Detect which cell encompasses the target text, then output its (x, y) center coordinate. 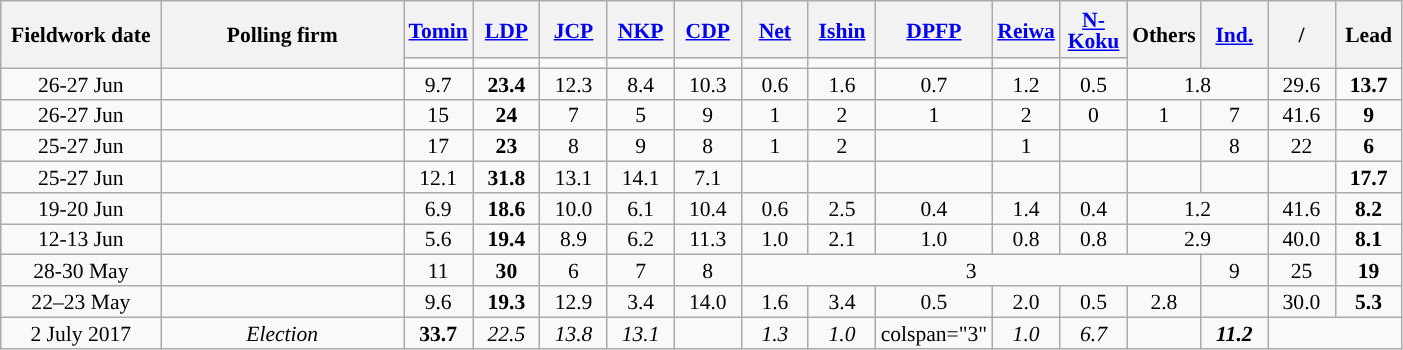
Ind. (1234, 34)
14.0 (708, 302)
11 (438, 270)
33.7 (438, 332)
6.7 (1094, 332)
30 (506, 270)
6.9 (438, 208)
17 (438, 146)
DPFP (934, 30)
25 (1302, 270)
5.3 (1368, 302)
Lead (1368, 34)
14.1 (640, 178)
8.9 (574, 240)
Election (282, 332)
Others (1164, 34)
JCP (574, 30)
15 (438, 114)
19-20 Jun (81, 208)
12-13 Jun (81, 240)
LDP (506, 30)
Net (774, 30)
0.7 (934, 84)
29.6 (1302, 84)
8.4 (640, 84)
1.3 (774, 332)
9.6 (438, 302)
17.7 (1368, 178)
7.1 (708, 178)
6.1 (640, 208)
CDP (708, 30)
13.8 (574, 332)
23.4 (506, 84)
Reiwa (1026, 30)
28-30 May (81, 270)
11.3 (708, 240)
18.6 (506, 208)
22.5 (506, 332)
Tomin (438, 30)
5.6 (438, 240)
10.3 (708, 84)
19.4 (506, 240)
Fieldwork date (81, 34)
2.1 (842, 240)
/ (1302, 34)
Polling firm (282, 34)
23 (506, 146)
N-Koku (1094, 30)
40.0 (1302, 240)
30.0 (1302, 302)
1.4 (1026, 208)
22 (1302, 146)
6.2 (640, 240)
Ishin (842, 30)
1.8 (1198, 84)
8.2 (1368, 208)
11.2 (1234, 332)
19 (1368, 270)
10.0 (574, 208)
8.1 (1368, 240)
12.9 (574, 302)
24 (506, 114)
2.8 (1164, 302)
19.3 (506, 302)
2 July 2017 (81, 332)
12.3 (574, 84)
5 (640, 114)
13.7 (1368, 84)
3 (970, 270)
9.7 (438, 84)
12.1 (438, 178)
NKP (640, 30)
colspan="3" (934, 332)
2.0 (1026, 302)
10.4 (708, 208)
22–23 May (81, 302)
2.5 (842, 208)
31.8 (506, 178)
0 (1094, 114)
2.9 (1198, 240)
